Search for the cell housing the specified text and yield its (x, y) center coordinate. 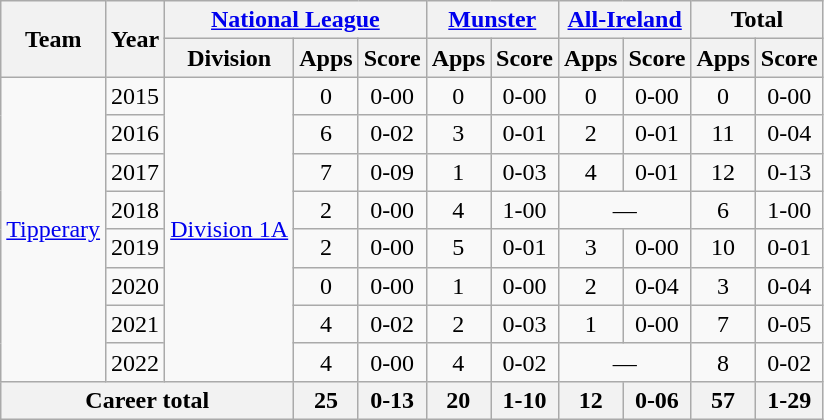
Munster (492, 20)
2020 (136, 286)
Division 1A (230, 229)
2022 (136, 362)
5 (458, 248)
1-10 (525, 400)
2018 (136, 210)
25 (326, 400)
Career total (148, 400)
57 (723, 400)
1-29 (789, 400)
0-06 (657, 400)
2016 (136, 134)
2015 (136, 96)
Team (54, 39)
20 (458, 400)
Division (230, 58)
2017 (136, 172)
11 (723, 134)
Year (136, 39)
Tipperary (54, 229)
National League (296, 20)
2021 (136, 324)
All-Ireland (624, 20)
0-05 (789, 324)
2019 (136, 248)
8 (723, 362)
0-09 (392, 172)
10 (723, 248)
Total (757, 20)
